Pinpoint the cell where the given text exists, returning its [x, y] midpoint coordinate. 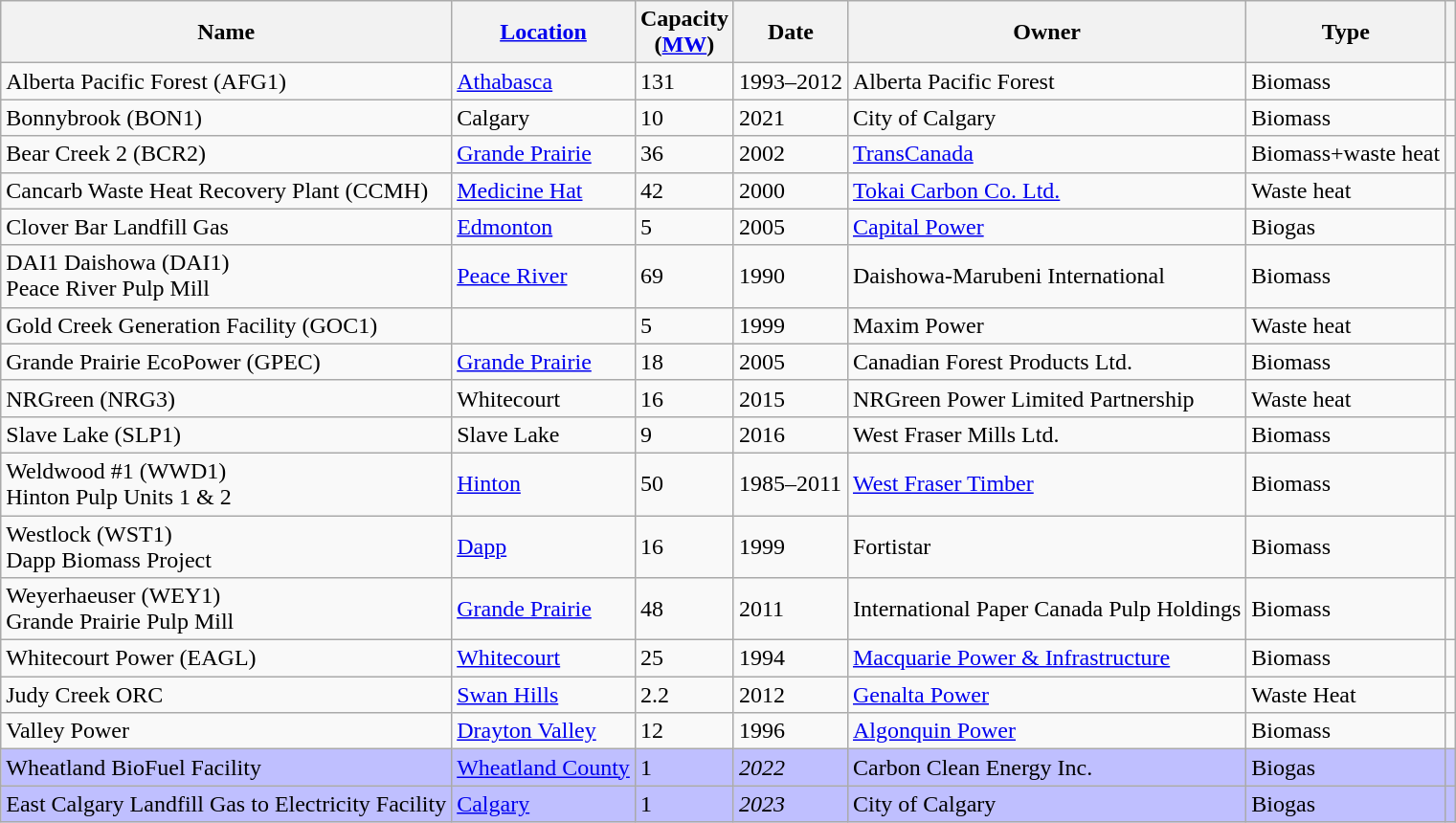
Fortistar [1046, 545]
69 [683, 276]
10 [683, 118]
Medicine Hat [544, 190]
DAI1 Daishowa (DAI1)Peace River Pulp Mill [226, 276]
Weldwood #1 (WWD1)Hinton Pulp Units 1 & 2 [226, 484]
2000 [791, 190]
Weyerhaeuser (WEY1)Grande Prairie Pulp Mill [226, 609]
West Fraser Mills Ltd. [1046, 434]
Slave Lake [544, 434]
Macquarie Power & Infrastructure [1046, 658]
Daishowa-Marubeni International [1046, 276]
Valley Power [226, 731]
West Fraser Timber [1046, 484]
2016 [791, 434]
Biomass+waste heat [1346, 154]
Edmonton [544, 227]
Owner [1046, 33]
2015 [791, 398]
Whitecourt Power (EAGL) [226, 658]
Canadian Forest Products Ltd. [1046, 362]
Cancarb Waste Heat Recovery Plant (CCMH) [226, 190]
NRGreen Power Limited Partnership [1046, 398]
1985–2011 [791, 484]
1993–2012 [791, 81]
Wheatland County [544, 767]
NRGreen (NRG3) [226, 398]
Wheatland BioFuel Facility [226, 767]
Capacity(MW) [683, 33]
Westlock (WST1)Dapp Biomass Project [226, 545]
Tokai Carbon Co. Ltd. [1046, 190]
25 [683, 658]
Clover Bar Landfill Gas [226, 227]
Gold Creek Generation Facility (GOC1) [226, 325]
Peace River [544, 276]
2022 [791, 767]
East Calgary Landfill Gas to Electricity Facility [226, 804]
Capital Power [1046, 227]
2012 [791, 695]
Carbon Clean Energy Inc. [1046, 767]
Algonquin Power [1046, 731]
Alberta Pacific Forest [1046, 81]
9 [683, 434]
48 [683, 609]
Genalta Power [1046, 695]
Bear Creek 2 (BCR2) [226, 154]
Judy Creek ORC [226, 695]
1994 [791, 658]
2023 [791, 804]
International Paper Canada Pulp Holdings [1046, 609]
Hinton [544, 484]
12 [683, 731]
Maxim Power [1046, 325]
Slave Lake (SLP1) [226, 434]
TransCanada [1046, 154]
Athabasca [544, 81]
Dapp [544, 545]
Grande Prairie EcoPower (GPEC) [226, 362]
Alberta Pacific Forest (AFG1) [226, 81]
18 [683, 362]
2002 [791, 154]
Swan Hills [544, 695]
36 [683, 154]
1996 [791, 731]
Bonnybrook (BON1) [226, 118]
2.2 [683, 695]
131 [683, 81]
2021 [791, 118]
2011 [791, 609]
Drayton Valley [544, 731]
Name [226, 33]
50 [683, 484]
Date [791, 33]
Location [544, 33]
1990 [791, 276]
42 [683, 190]
Waste Heat [1346, 695]
Type [1346, 33]
